Scan for the cell matching the given text and deliver its [x, y] coordinate at center. 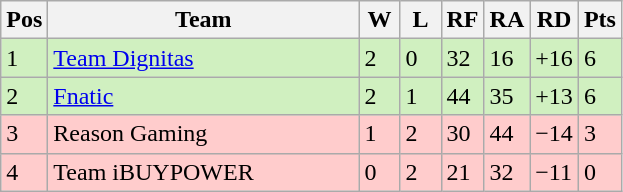
L [420, 20]
W [380, 20]
21 [462, 172]
Team Dignitas [204, 58]
30 [462, 134]
RF [462, 20]
Team [204, 20]
+13 [554, 96]
Pts [600, 20]
35 [507, 96]
Team iBUYPOWER [204, 172]
16 [507, 58]
+16 [554, 58]
RA [507, 20]
Pos [24, 20]
RD [554, 20]
Fnatic [204, 96]
4 [24, 172]
−14 [554, 134]
Reason Gaming [204, 134]
−11 [554, 172]
